Return the [X, Y] coordinate for the center point of the cell that contains the specified text.  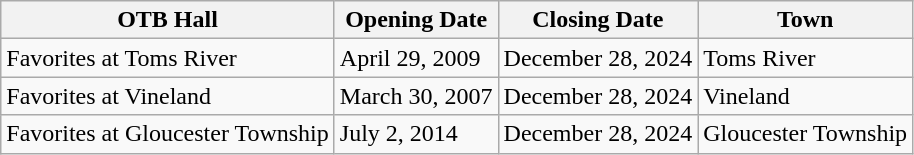
Toms River [806, 58]
April 29, 2009 [416, 58]
Favorites at Toms River [168, 58]
March 30, 2007 [416, 96]
July 2, 2014 [416, 134]
OTB Hall [168, 20]
Opening Date [416, 20]
Town [806, 20]
Closing Date [598, 20]
Gloucester Township [806, 134]
Vineland [806, 96]
Favorites at Gloucester Township [168, 134]
Favorites at Vineland [168, 96]
